Locate the cell with the specified text and output its [x, y] center coordinate. 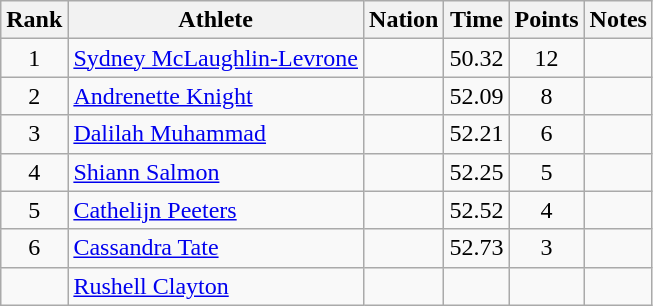
50.32 [476, 58]
1 [34, 58]
Cathelijn Peeters [216, 210]
52.73 [476, 248]
52.21 [476, 134]
8 [546, 96]
52.25 [476, 172]
Athlete [216, 20]
12 [546, 58]
Cassandra Tate [216, 248]
Rushell Clayton [216, 286]
52.09 [476, 96]
Sydney McLaughlin-Levrone [216, 58]
2 [34, 96]
Rank [34, 20]
Nation [404, 20]
Notes [618, 20]
Time [476, 20]
Dalilah Muhammad [216, 134]
52.52 [476, 210]
Andrenette Knight [216, 96]
Points [546, 20]
Shiann Salmon [216, 172]
